Detect which cell encompasses the target text, then output its [X, Y] center coordinate. 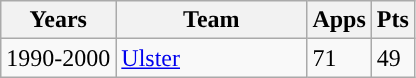
Years [58, 20]
1990-2000 [58, 58]
71 [339, 58]
49 [392, 58]
Apps [339, 20]
Pts [392, 20]
Team [212, 20]
Ulster [212, 58]
